Pinpoint the cell where the given text exists, returning its [x, y] midpoint coordinate. 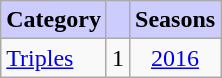
2016 [176, 58]
Seasons [176, 20]
Category [54, 20]
1 [118, 58]
Triples [54, 58]
